Scan for the cell matching the given text and deliver its [x, y] coordinate at center. 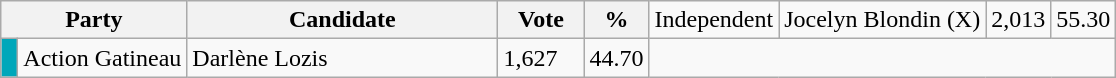
Independent [714, 20]
Candidate [342, 20]
Jocelyn Blondin (X) [882, 20]
Darlène Lozis [342, 58]
1,627 [541, 58]
55.30 [1084, 20]
Action Gatineau [102, 58]
44.70 [616, 58]
Party [94, 20]
2,013 [1018, 20]
Vote [541, 20]
% [616, 20]
